Provide the [x, y] coordinate of the cell's center where the given text is located.  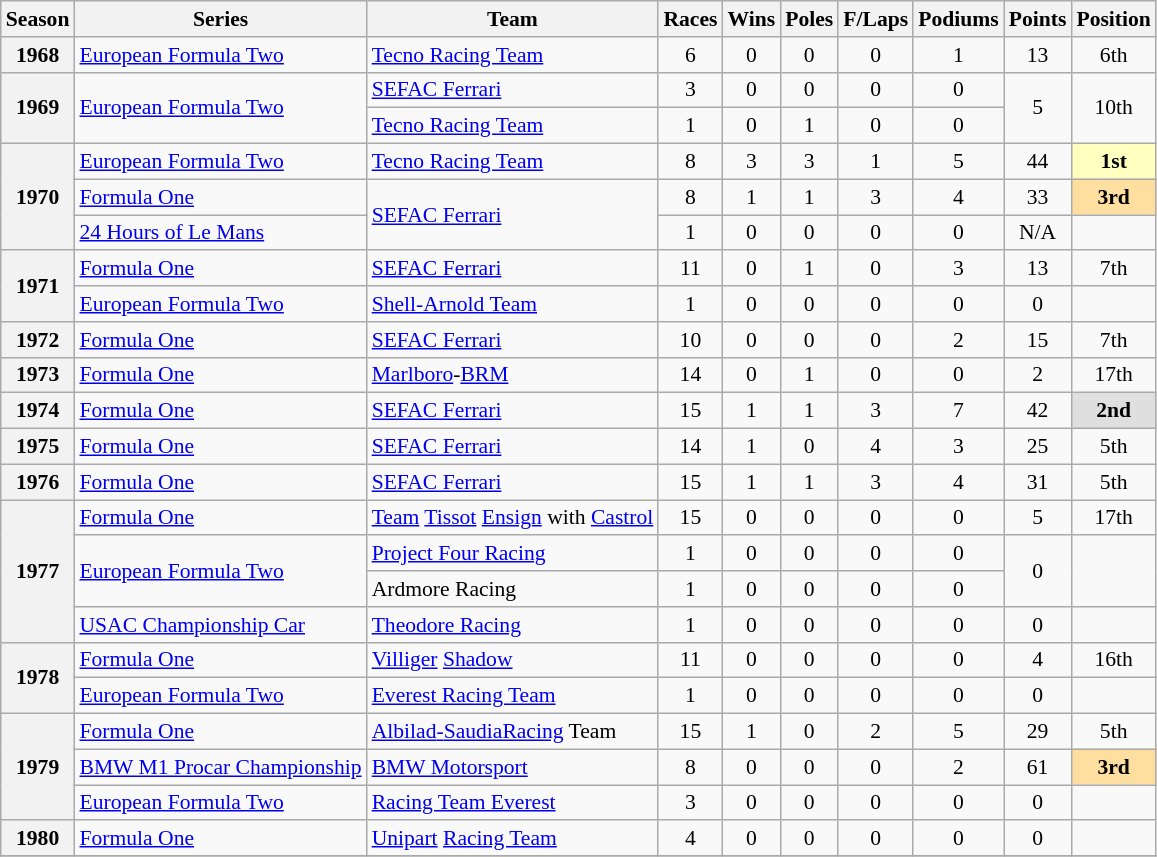
1970 [38, 198]
BMW M1 Procar Championship [220, 767]
BMW Motorsport [513, 767]
1972 [38, 340]
Wins [751, 19]
10th [1113, 108]
1971 [38, 286]
Everest Racing Team [513, 696]
Team [513, 19]
Villiger Shadow [513, 660]
6th [1113, 55]
1977 [38, 571]
44 [1038, 162]
Podiums [958, 19]
Marlboro-BRM [513, 375]
Points [1038, 19]
7 [958, 411]
31 [1038, 482]
Ardmore Racing [513, 589]
Position [1113, 19]
Unipart Racing Team [513, 839]
Racing Team Everest [513, 803]
USAC Championship Car [220, 625]
1969 [38, 108]
Theodore Racing [513, 625]
16th [1113, 660]
N/A [1038, 233]
Team Tissot Ensign with Castrol [513, 518]
1975 [38, 447]
Poles [809, 19]
10 [690, 340]
1973 [38, 375]
1979 [38, 768]
24 Hours of Le Mans [220, 233]
Season [38, 19]
42 [1038, 411]
29 [1038, 732]
33 [1038, 197]
1968 [38, 55]
1974 [38, 411]
1976 [38, 482]
25 [1038, 447]
Shell-Arnold Team [513, 304]
1st [1113, 162]
F/Laps [876, 19]
2nd [1113, 411]
Albilad-SaudiaRacing Team [513, 732]
1980 [38, 839]
61 [1038, 767]
Project Four Racing [513, 554]
6 [690, 55]
1978 [38, 678]
Series [220, 19]
Races [690, 19]
